Return [x, y] of the center of cell containing provided text 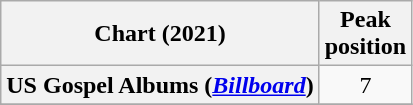
Peak position [365, 34]
7 [365, 85]
Chart (2021) [160, 34]
US Gospel Albums (Billboard) [160, 85]
